Provide the [x, y] coordinate of the cell's center where the given text is located.  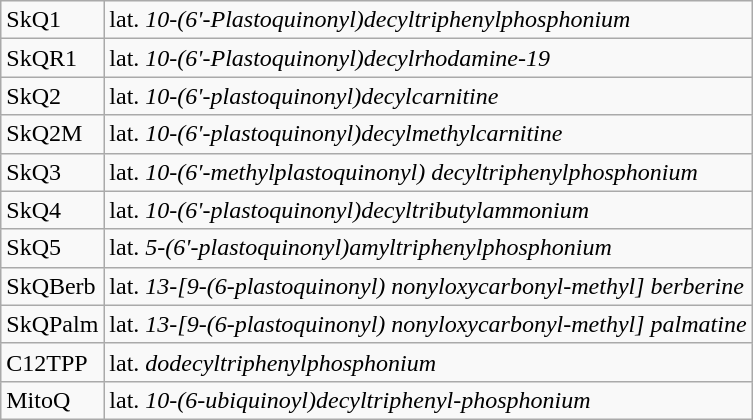
SkQ2M [52, 134]
C12TPP [52, 362]
lat. 10-(6′-methylplastoquinonyl) decyltriphenylphosphonium [428, 172]
lat. 10-(6'-Plastoquinonyl)decyltriphenylphosphonium [428, 20]
lat. 5-(6'-plastoquinonyl)amyltriphenylphosphonium [428, 248]
SkQ5 [52, 248]
lat. 10-(6'-Plastoquinonyl)decylrhodamine-19 [428, 58]
lat. 13-[9-(6-plastoquinonyl) nonyloxycarbonyl-methyl] palmatine [428, 324]
lat. 10-(6'-plastoquinonyl)decylcarnitine [428, 96]
SkQ1 [52, 20]
MitoQ [52, 400]
lat. 10-(6'-plastoquinonyl)decylmethylcarnitine [428, 134]
SkQPalm [52, 324]
SkQBerb [52, 286]
lat. 13-[9-(6-plastoquinonyl) nonyloxycarbonyl-methyl] berberine [428, 286]
SkQ4 [52, 210]
lat. 10-(6'-plastoquinonyl)decyltributylammonium [428, 210]
SkQR1 [52, 58]
SkQ2 [52, 96]
lat. dodecyltriphenylphosphonium [428, 362]
lat. 10-(6-ubiquinoyl)decyltriphenyl-phosphonium [428, 400]
SkQ3 [52, 172]
